Extract the [X, Y] coordinate from the center of the cell holding the provided text.  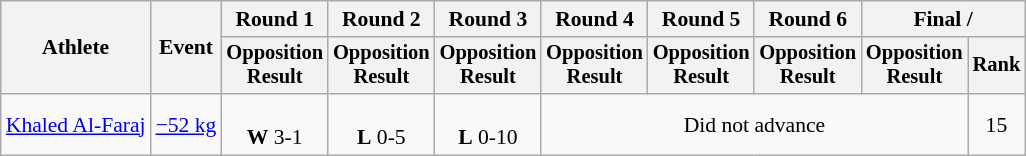
Round 2 [382, 19]
Round 6 [808, 19]
Round 1 [274, 19]
Khaled Al-Faraj [76, 124]
Did not advance [754, 124]
Round 5 [702, 19]
Athlete [76, 48]
L 0-10 [488, 124]
Final / [943, 19]
Round 3 [488, 19]
Rank [997, 66]
W 3-1 [274, 124]
Round 4 [594, 19]
15 [997, 124]
−52 kg [186, 124]
Event [186, 48]
L 0-5 [382, 124]
